For the text-containing cell, return its midpoint in (x, y) coordinate format. 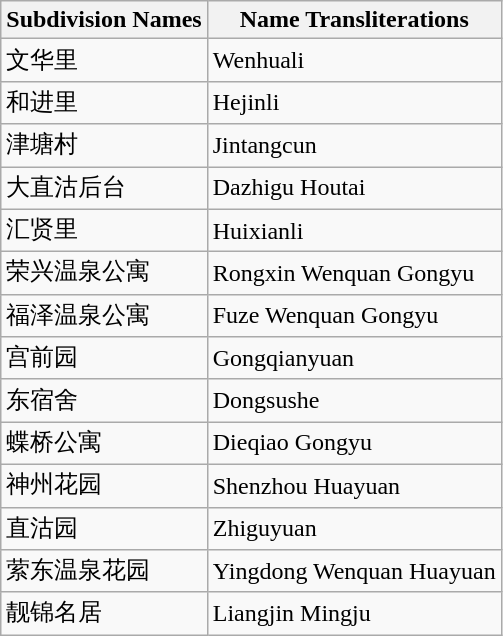
Huixianli (354, 230)
直沽园 (104, 528)
Subdivision Names (104, 20)
东宿舍 (104, 400)
Gongqianyuan (354, 358)
Dongsushe (354, 400)
Wenhuali (354, 60)
Fuze Wenquan Gongyu (354, 316)
宫前园 (104, 358)
Rongxin Wenquan Gongyu (354, 274)
福泽温泉公寓 (104, 316)
津塘村 (104, 146)
和进里 (104, 102)
Zhiguyuan (354, 528)
萦东温泉花园 (104, 572)
Hejinli (354, 102)
神州花园 (104, 486)
Name Transliterations (354, 20)
Jintangcun (354, 146)
Yingdong Wenquan Huayuan (354, 572)
大直沽后台 (104, 188)
蝶桥公寓 (104, 444)
汇贤里 (104, 230)
Dazhigu Houtai (354, 188)
文华里 (104, 60)
Dieqiao Gongyu (354, 444)
靓锦名居 (104, 614)
荣兴温泉公寓 (104, 274)
Liangjin Mingju (354, 614)
Shenzhou Huayuan (354, 486)
